Find where the given text appears and provide that cell's center as (x, y) coordinate. 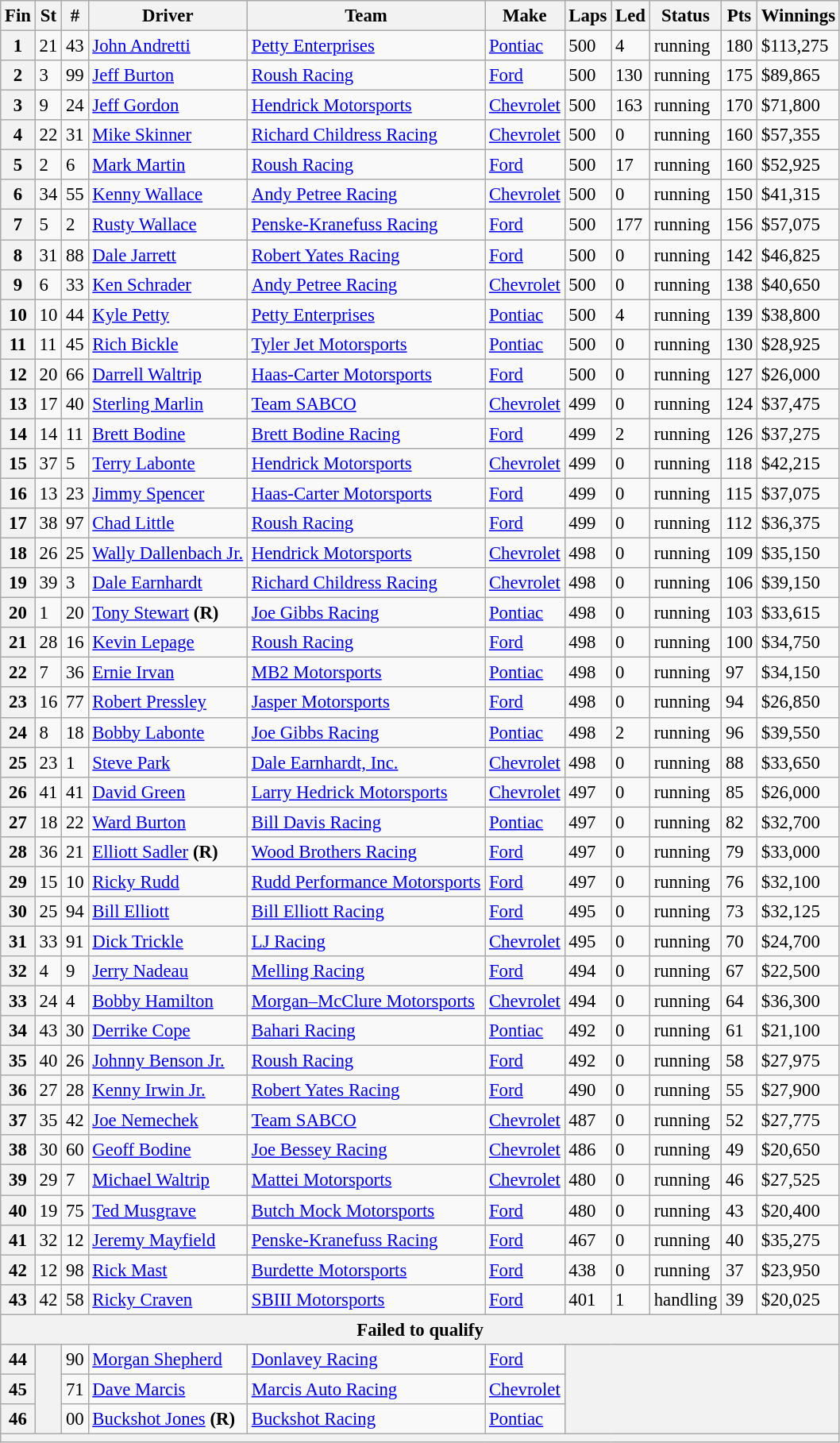
Bill Elliott (168, 912)
Rusty Wallace (168, 225)
$36,300 (798, 1001)
Geoff Bodine (168, 1151)
$22,500 (798, 971)
90 (75, 1360)
Robert Pressley (168, 703)
99 (75, 75)
$27,775 (798, 1121)
96 (740, 732)
73 (740, 912)
Butch Mock Motorsports (365, 1210)
David Green (168, 792)
$40,650 (798, 284)
71 (75, 1389)
Rich Bickle (168, 344)
126 (740, 434)
Larry Hedrick Motorsports (365, 792)
$89,865 (798, 75)
Jeff Burton (168, 75)
Ricky Craven (168, 1299)
486 (588, 1151)
66 (75, 374)
109 (740, 554)
85 (740, 792)
Dale Jarrett (168, 255)
$26,850 (798, 703)
Dale Earnhardt, Inc. (365, 762)
Brett Bodine Racing (365, 434)
124 (740, 404)
Elliott Sadler (R) (168, 852)
$46,825 (798, 255)
Rudd Performance Motorsports (365, 882)
91 (75, 941)
Led (630, 16)
127 (740, 374)
52 (740, 1121)
Make (525, 16)
John Andretti (168, 46)
Failed to qualify (421, 1329)
115 (740, 493)
$20,650 (798, 1151)
70 (740, 941)
112 (740, 523)
Darrell Waltrip (168, 374)
60 (75, 1151)
$20,025 (798, 1299)
$57,355 (798, 135)
163 (630, 106)
Rick Mast (168, 1270)
Jeff Gordon (168, 106)
77 (75, 703)
Winnings (798, 16)
Buckshot Racing (365, 1419)
79 (740, 852)
$20,400 (798, 1210)
Steve Park (168, 762)
$27,900 (798, 1090)
139 (740, 314)
Bill Elliott Racing (365, 912)
$38,800 (798, 314)
Bill Davis Racing (365, 822)
$52,925 (798, 165)
98 (75, 1270)
LJ Racing (365, 941)
handling (685, 1299)
Donlavey Racing (365, 1360)
Dale Earnhardt (168, 583)
$71,800 (798, 106)
Chad Little (168, 523)
Kenny Wallace (168, 195)
$34,750 (798, 642)
Bobby Labonte (168, 732)
Ted Musgrave (168, 1210)
Jasper Motorsports (365, 703)
$32,100 (798, 882)
177 (630, 225)
75 (75, 1210)
Bobby Hamilton (168, 1001)
Kevin Lepage (168, 642)
Fin (18, 16)
$34,150 (798, 673)
438 (588, 1270)
Sterling Marlin (168, 404)
82 (740, 822)
Tyler Jet Motorsports (365, 344)
$24,700 (798, 941)
$23,950 (798, 1270)
Jimmy Spencer (168, 493)
$33,650 (798, 762)
175 (740, 75)
Michael Waltrip (168, 1180)
Jeremy Mayfield (168, 1240)
Dave Marcis (168, 1389)
Mattei Motorsports (365, 1180)
$37,475 (798, 404)
Mike Skinner (168, 135)
Terry Labonte (168, 464)
$32,125 (798, 912)
St (48, 16)
Ward Burton (168, 822)
67 (740, 971)
138 (740, 284)
$57,075 (798, 225)
64 (740, 1001)
$39,550 (798, 732)
$113,275 (798, 46)
Tony Stewart (R) (168, 613)
49 (740, 1151)
Brett Bodine (168, 434)
Driver (168, 16)
467 (588, 1240)
$37,275 (798, 434)
Laps (588, 16)
$42,215 (798, 464)
156 (740, 225)
$39,150 (798, 583)
$35,275 (798, 1240)
$36,375 (798, 523)
401 (588, 1299)
150 (740, 195)
Joe Bessey Racing (365, 1151)
Melling Racing (365, 971)
Kyle Petty (168, 314)
# (75, 16)
100 (740, 642)
$27,525 (798, 1180)
76 (740, 882)
Joe Nemechek (168, 1121)
Mark Martin (168, 165)
Derrike Cope (168, 1031)
$37,075 (798, 493)
Pts (740, 16)
61 (740, 1031)
Marcis Auto Racing (365, 1389)
Dick Trickle (168, 941)
Ken Schrader (168, 284)
118 (740, 464)
106 (740, 583)
Morgan–McClure Motorsports (365, 1001)
Status (685, 16)
Kenny Irwin Jr. (168, 1090)
Morgan Shepherd (168, 1360)
SBIII Motorsports (365, 1299)
180 (740, 46)
$41,315 (798, 195)
Johnny Benson Jr. (168, 1061)
103 (740, 613)
Ernie Irvan (168, 673)
$32,700 (798, 822)
Wood Brothers Racing (365, 852)
170 (740, 106)
Team (365, 16)
$21,100 (798, 1031)
$33,615 (798, 613)
MB2 Motorsports (365, 673)
Jerry Nadeau (168, 971)
Bahari Racing (365, 1031)
$33,000 (798, 852)
Ricky Rudd (168, 882)
$28,925 (798, 344)
142 (740, 255)
487 (588, 1121)
00 (75, 1419)
Wally Dallenbach Jr. (168, 554)
$35,150 (798, 554)
490 (588, 1090)
Burdette Motorsports (365, 1270)
Buckshot Jones (R) (168, 1419)
$27,975 (798, 1061)
